Pinpoint the cell where the given text exists, returning its (x, y) midpoint coordinate. 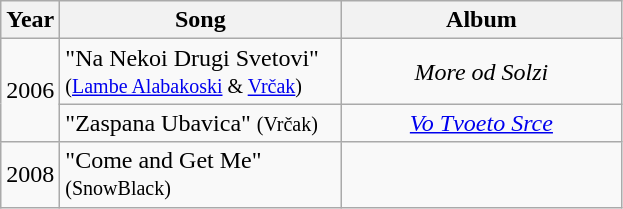
2008 (30, 174)
Year (30, 20)
Album (482, 20)
2006 (30, 90)
"Zaspana Ubavica" (Vrčak) (200, 123)
Vo Tvoeto Srce (482, 123)
More od Solzi (482, 72)
"Come and Get Me" (SnowBlack) (200, 174)
Song (200, 20)
"Na Nekoi Drugi Svetovi" (Lambe Alabakoski & Vrčak) (200, 72)
